Return (x, y) of the center of cell containing provided text 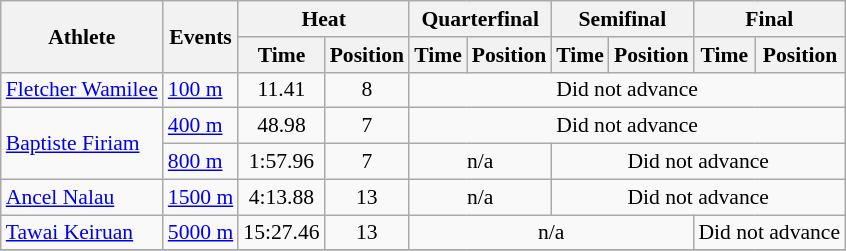
1:57.96 (281, 162)
5000 m (200, 233)
4:13.88 (281, 197)
100 m (200, 90)
1500 m (200, 197)
800 m (200, 162)
400 m (200, 126)
15:27.46 (281, 233)
48.98 (281, 126)
Quarterfinal (480, 19)
11.41 (281, 90)
Semifinal (622, 19)
Baptiste Firiam (82, 144)
Athlete (82, 36)
Fletcher Wamilee (82, 90)
Final (769, 19)
Events (200, 36)
Heat (324, 19)
8 (367, 90)
Ancel Nalau (82, 197)
Tawai Keiruan (82, 233)
